Find where the given text appears and provide that cell's center as (x, y) coordinate. 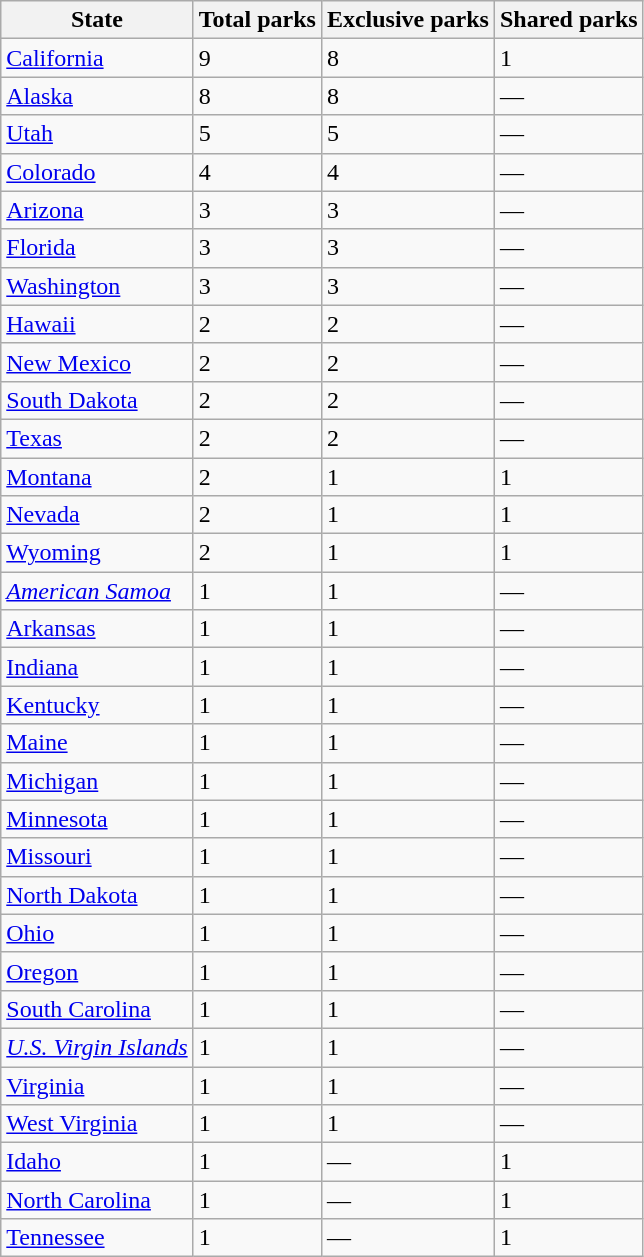
U.S. Virgin Islands (97, 1047)
Indiana (97, 667)
Alaska (97, 96)
Montana (97, 477)
Hawaii (97, 324)
Oregon (97, 971)
Idaho (97, 1162)
South Carolina (97, 1009)
Total parks (257, 20)
Kentucky (97, 705)
Ohio (97, 933)
Exclusive parks (408, 20)
Arizona (97, 210)
West Virginia (97, 1124)
Maine (97, 743)
Florida (97, 248)
Colorado (97, 172)
North Carolina (97, 1200)
Michigan (97, 781)
Wyoming (97, 553)
California (97, 58)
Shared parks (568, 20)
Texas (97, 438)
Washington (97, 286)
Nevada (97, 515)
Virginia (97, 1085)
New Mexico (97, 362)
Missouri (97, 857)
Utah (97, 134)
Tennessee (97, 1238)
State (97, 20)
American Samoa (97, 591)
North Dakota (97, 895)
Arkansas (97, 629)
9 (257, 58)
South Dakota (97, 400)
Minnesota (97, 819)
